Detect which cell encompasses the target text, then output its (X, Y) center coordinate. 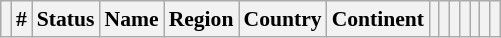
Name (132, 19)
Region (202, 19)
Country (282, 19)
# (22, 19)
Continent (378, 19)
Status (66, 19)
